Return (x, y) of the center of cell containing provided text 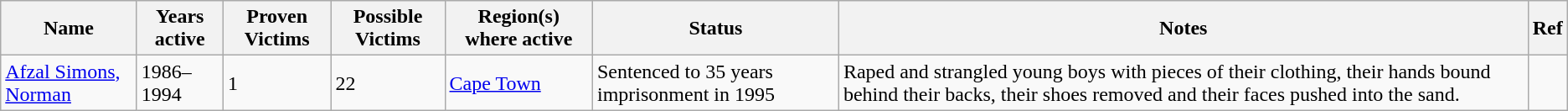
22 (388, 82)
Notes (1183, 29)
Afzal Simons, Norman (69, 82)
Region(s) where active (518, 29)
Years active (179, 29)
1986–1994 (179, 82)
Sentenced to 35 years imprisonment in 1995 (715, 82)
Possible Victims (388, 29)
Cape Town (518, 82)
Name (69, 29)
Ref (1548, 29)
1 (276, 82)
Status (715, 29)
Proven Victims (276, 29)
